Scan for the cell matching the given text and deliver its [x, y] coordinate at center. 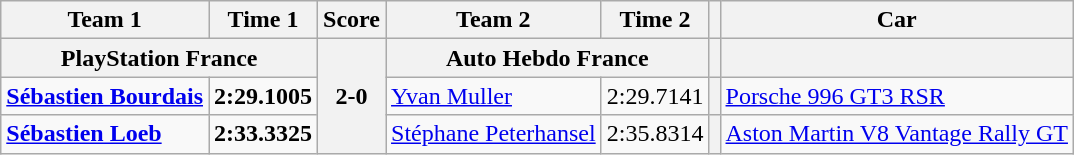
Team 1 [105, 20]
2:35.8314 [655, 134]
Sébastien Bourdais [105, 96]
Time 2 [655, 20]
Score [352, 20]
Car [896, 20]
Team 2 [494, 20]
PlayStation France [160, 58]
2:29.1005 [264, 96]
2-0 [352, 96]
2:33.3325 [264, 134]
Stéphane Peterhansel [494, 134]
2:29.7141 [655, 96]
Aston Martin V8 Vantage Rally GT [896, 134]
Auto Hebdo France [548, 58]
Yvan Muller [494, 96]
Porsche 996 GT3 RSR [896, 96]
Time 1 [264, 20]
Sébastien Loeb [105, 134]
